Provide the [x, y] coordinate of the cell's center where the given text is located.  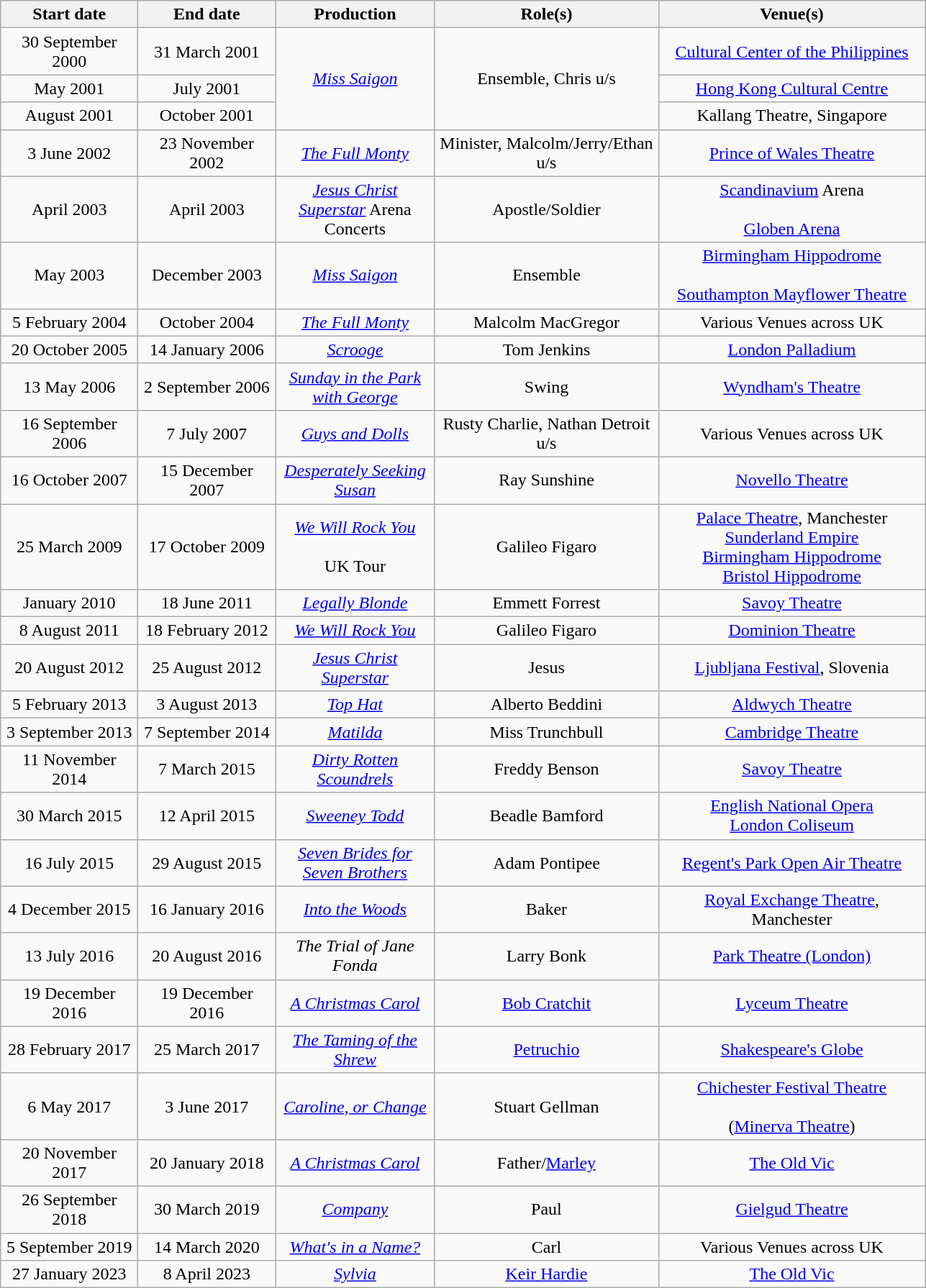
Regent's Park Open Air Theatre [791, 863]
28 February 2017 [69, 1050]
17 October 2009 [207, 547]
Birmingham HippodromeSouthampton Mayflower Theatre [791, 275]
Top Hat [355, 705]
October 2004 [207, 322]
July 2001 [207, 88]
18 June 2011 [207, 603]
Adam Pontipee [547, 863]
Novello Theatre [791, 480]
Alberto Beddini [547, 705]
Hong Kong Cultural Centre [791, 88]
December 2003 [207, 275]
25 August 2012 [207, 667]
Ensemble, Chris u/s [547, 79]
Desperately Seeking Susan [355, 480]
6 May 2017 [69, 1106]
Cambridge Theatre [791, 732]
Palace Theatre, ManchesterSunderland Empire Birmingham Hippodrome Bristol Hippodrome [791, 547]
Baker [547, 909]
20 August 2012 [69, 667]
3 June 2002 [69, 152]
Shakespeare's Globe [791, 1050]
4 December 2015 [69, 909]
16 October 2007 [69, 480]
23 November 2002 [207, 152]
Emmett Forrest [547, 603]
7 July 2007 [207, 433]
Lyceum Theatre [791, 1002]
3 August 2013 [207, 705]
Chichester Festival Theatre(Minerva Theatre) [791, 1106]
May 2001 [69, 88]
The Taming of the Shrew [355, 1050]
Gielgud Theatre [791, 1210]
3 June 2017 [207, 1106]
30 March 2015 [69, 816]
31 March 2001 [207, 52]
We Will Rock You [355, 631]
Larry Bonk [547, 956]
Scandinavium ArenaGloben Arena [791, 209]
Swing [547, 387]
Jesus Christ Superstar [355, 667]
25 March 2017 [207, 1050]
Legally Blonde [355, 603]
30 March 2019 [207, 1210]
End date [207, 14]
Apostle/Soldier [547, 209]
Into the Woods [355, 909]
20 January 2018 [207, 1162]
26 September 2018 [69, 1210]
5 September 2019 [69, 1246]
12 April 2015 [207, 816]
Ensemble [547, 275]
Scrooge [355, 350]
Dominion Theatre [791, 631]
27 January 2023 [69, 1274]
Beadle Bamford [547, 816]
7 March 2015 [207, 769]
Start date [69, 14]
What's in a Name? [355, 1246]
Cultural Center of the Philippines [791, 52]
Sylvia [355, 1274]
Aldwych Theatre [791, 705]
English National OperaLondon Coliseum [791, 816]
Paul [547, 1210]
Malcolm MacGregor [547, 322]
13 May 2006 [69, 387]
13 July 2016 [69, 956]
Stuart Gellman [547, 1106]
14 January 2006 [207, 350]
Carl [547, 1246]
Company [355, 1210]
Seven Brides for Seven Brothers [355, 863]
16 January 2016 [207, 909]
5 February 2013 [69, 705]
Caroline, or Change [355, 1106]
Dirty Rotten Scoundrels [355, 769]
Park Theatre (London) [791, 956]
16 September 2006 [69, 433]
29 August 2015 [207, 863]
3 September 2013 [69, 732]
25 March 2009 [69, 547]
Sweeney Todd [355, 816]
Prince of Wales Theatre [791, 152]
We Will Rock YouUK Tour [355, 547]
11 November 2014 [69, 769]
Miss Trunchbull [547, 732]
20 October 2005 [69, 350]
London Palladium [791, 350]
14 March 2020 [207, 1246]
5 February 2004 [69, 322]
Bob Cratchit [547, 1002]
8 April 2023 [207, 1274]
Matilda [355, 732]
Ljubljana Festival, Slovenia [791, 667]
20 August 2016 [207, 956]
Wyndham's Theatre [791, 387]
8 August 2011 [69, 631]
Father/Marley [547, 1162]
August 2001 [69, 116]
January 2010 [69, 603]
Royal Exchange Theatre, Manchester [791, 909]
Kallang Theatre, Singapore [791, 116]
Jesus [547, 667]
7 September 2014 [207, 732]
Tom Jenkins [547, 350]
2 September 2006 [207, 387]
15 December 2007 [207, 480]
Keir Hardie [547, 1274]
Production [355, 14]
May 2003 [69, 275]
Rusty Charlie, Nathan Detroit u/s [547, 433]
October 2001 [207, 116]
Freddy Benson [547, 769]
Sunday in the Park with George [355, 387]
Guys and Dolls [355, 433]
The Trial of Jane Fonda [355, 956]
16 July 2015 [69, 863]
Venue(s) [791, 14]
20 November 2017 [69, 1162]
Role(s) [547, 14]
Jesus Christ Superstar Arena Concerts [355, 209]
18 February 2012 [207, 631]
Minister, Malcolm/Jerry/Ethan u/s [547, 152]
Ray Sunshine [547, 480]
Petruchio [547, 1050]
30 September 2000 [69, 52]
